Determine the [x, y] coordinate at the center of the cell enclosing the given text.  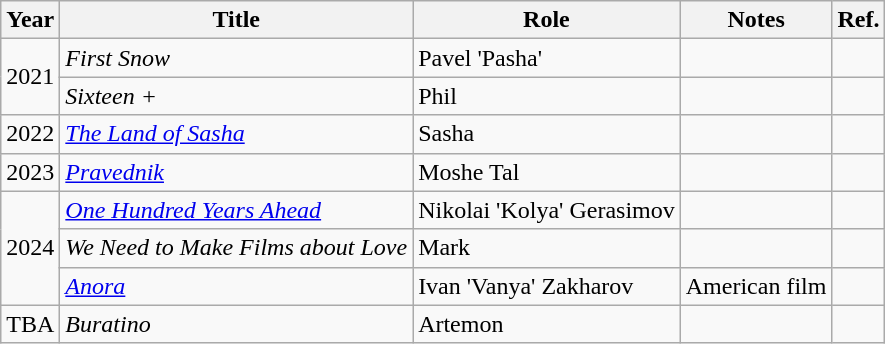
Pravednik [236, 172]
Moshe Tal [547, 172]
2021 [30, 77]
2023 [30, 172]
Artemon [547, 324]
Mark [547, 248]
Ref. [858, 20]
TBA [30, 324]
One Hundred Years Ahead [236, 210]
Title [236, 20]
We Need to Make Films about Love [236, 248]
Notes [756, 20]
First Snow [236, 58]
Sasha [547, 134]
Year [30, 20]
Phil [547, 96]
Role [547, 20]
Anora [236, 286]
Ivan 'Vanya' Zakharov [547, 286]
2022 [30, 134]
The Land of Sasha [236, 134]
Nikolai 'Kolya' Gerasimov [547, 210]
Sixteen + [236, 96]
Pavel 'Pasha' [547, 58]
American film [756, 286]
2024 [30, 248]
Buratino [236, 324]
